Pinpoint the cell where the given text exists, returning its (x, y) midpoint coordinate. 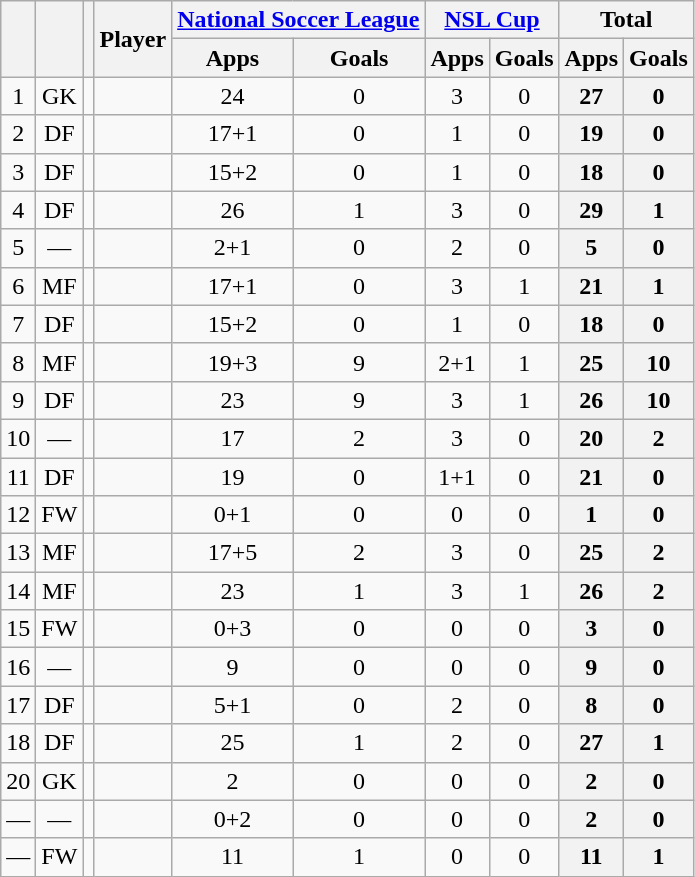
24 (233, 96)
7 (18, 324)
15 (18, 629)
0+2 (233, 819)
17+5 (233, 553)
National Soccer League (298, 20)
12 (18, 515)
0+1 (233, 515)
5+1 (233, 705)
19+3 (233, 362)
NSL Cup (492, 20)
Player (133, 39)
14 (18, 591)
16 (18, 667)
1+1 (457, 477)
4 (18, 210)
13 (18, 553)
29 (591, 210)
6 (18, 286)
Total (626, 20)
0+3 (233, 629)
